Find where the given text appears and provide that cell's center as (x, y) coordinate. 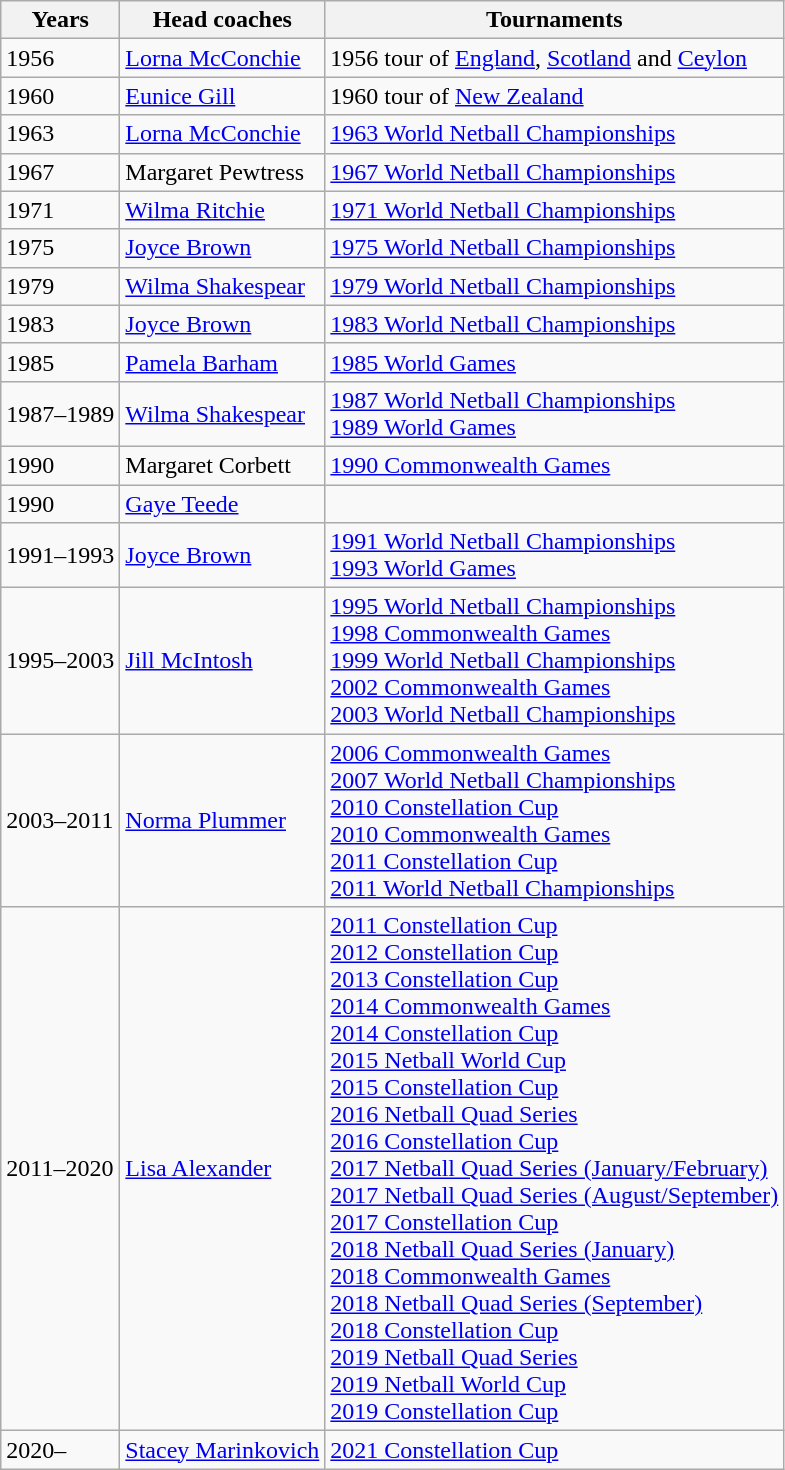
Margaret Pewtress (222, 172)
1987–1989 (60, 414)
2020– (60, 1450)
Norma Plummer (222, 820)
1991 World Netball Championships1993 World Games (554, 556)
1971 (60, 210)
2003–2011 (60, 820)
1960 (60, 96)
1960 tour of New Zealand (554, 96)
1983 World Netball Championships (554, 324)
1995–2003 (60, 661)
Head coaches (222, 20)
1990 Commonwealth Games (554, 465)
Stacey Marinkovich (222, 1450)
1983 (60, 324)
2021 Constellation Cup (554, 1450)
Tournaments (554, 20)
Eunice Gill (222, 96)
Lisa Alexander (222, 1169)
1985 World Games (554, 362)
Gaye Teede (222, 503)
1985 (60, 362)
1971 World Netball Championships (554, 210)
1995 World Netball Championships1998 Commonwealth Games1999 World Netball Championships2002 Commonwealth Games2003 World Netball Championships (554, 661)
1967 (60, 172)
1967 World Netball Championships (554, 172)
1975 (60, 248)
Margaret Corbett (222, 465)
Pamela Barham (222, 362)
2011–2020 (60, 1169)
1956 tour of England, Scotland and Ceylon (554, 58)
1979 World Netball Championships (554, 286)
1956 (60, 58)
Wilma Ritchie (222, 210)
1979 (60, 286)
1987 World Netball Championships1989 World Games (554, 414)
1963 (60, 134)
1975 World Netball Championships (554, 248)
Years (60, 20)
Jill McIntosh (222, 661)
1991–1993 (60, 556)
1963 World Netball Championships (554, 134)
